Pinpoint the cell where the given text exists, returning its (x, y) midpoint coordinate. 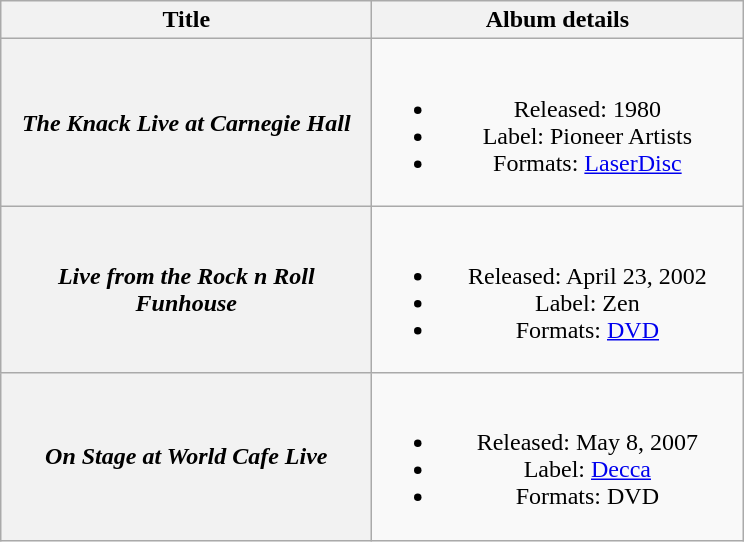
On Stage at World Cafe Live (186, 456)
Live from the Rock n Roll Funhouse (186, 290)
Album details (558, 20)
The Knack Live at Carnegie Hall (186, 122)
Released: 1980Label: Pioneer ArtistsFormats: LaserDisc (558, 122)
Title (186, 20)
Released: April 23, 2002Label: ZenFormats: DVD (558, 290)
Released: May 8, 2007Label: DeccaFormats: DVD (558, 456)
